Output the (x, y) coordinate of the center of the cell containing the given text.  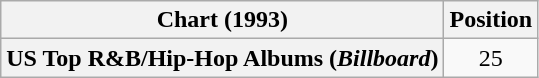
25 (491, 58)
Position (491, 20)
US Top R&B/Hip-Hop Albums (Billboard) (222, 58)
Chart (1993) (222, 20)
